Output the (X, Y) coordinate of the center of the cell containing the given text.  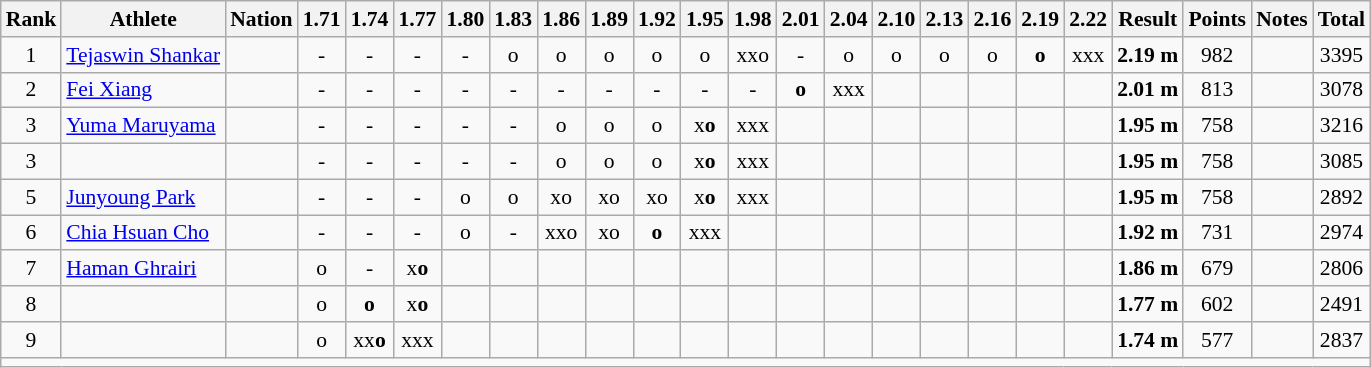
Fei Xiang (143, 90)
1.89 (609, 19)
2.22 (1088, 19)
Athlete (143, 19)
Rank (32, 19)
1.83 (513, 19)
2837 (1342, 340)
2.10 (897, 19)
1.77 m (1148, 304)
2 (32, 90)
2.01 m (1148, 90)
3216 (1342, 126)
1.92 (657, 19)
Junyoung Park (143, 197)
731 (1217, 233)
2.04 (849, 19)
Tejaswin Shankar (143, 55)
7 (32, 269)
Total (1342, 19)
577 (1217, 340)
1.92 m (1148, 233)
1.77 (417, 19)
1 (32, 55)
1.98 (753, 19)
Nation (261, 19)
982 (1217, 55)
1.80 (465, 19)
2974 (1342, 233)
5 (32, 197)
2806 (1342, 269)
2491 (1342, 304)
Result (1148, 19)
9 (32, 340)
8 (32, 304)
2.01 (801, 19)
3395 (1342, 55)
1.95 (705, 19)
2892 (1342, 197)
Yuma Maruyama (143, 126)
3085 (1342, 162)
2.19 m (1148, 55)
Notes (1282, 19)
1.71 (322, 19)
Haman Ghrairi (143, 269)
602 (1217, 304)
Points (1217, 19)
3078 (1342, 90)
1.74 (370, 19)
1.86 m (1148, 269)
2.19 (1040, 19)
1.74 m (1148, 340)
1.86 (561, 19)
2.16 (992, 19)
813 (1217, 90)
2.13 (944, 19)
6 (32, 233)
679 (1217, 269)
Chia Hsuan Cho (143, 233)
